From the cell containing the given text, extract its center point as [x, y] coordinate. 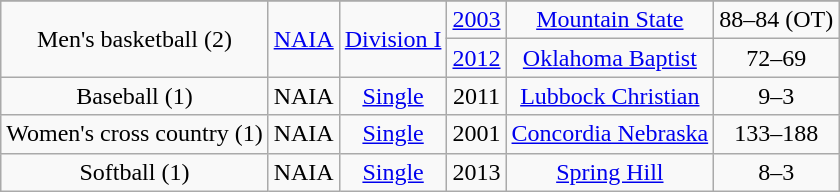
2013 [476, 172]
2003 [476, 20]
72–69 [776, 58]
8–3 [776, 172]
Women's cross country (1) [134, 134]
Baseball (1) [134, 96]
133–188 [776, 134]
Lubbock Christian [610, 96]
9–3 [776, 96]
Men's basketball (2) [134, 39]
Mountain State [610, 20]
Softball (1) [134, 172]
Concordia Nebraska [610, 134]
2012 [476, 58]
88–84 (OT) [776, 20]
Oklahoma Baptist [610, 58]
2011 [476, 96]
2001 [476, 134]
Spring Hill [610, 172]
Division I [393, 39]
